Detect which cell encompasses the target text, then output its [X, Y] center coordinate. 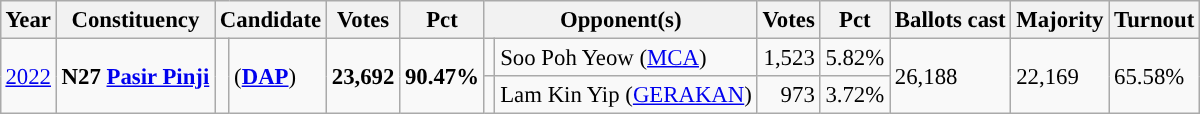
90.47% [442, 76]
65.58% [1154, 76]
Majority [1060, 20]
Candidate [271, 20]
Constituency [135, 20]
Year [28, 20]
1,523 [788, 57]
Ballots cast [950, 20]
Lam Kin Yip (GERAKAN) [626, 95]
Soo Poh Yeow (MCA) [626, 57]
22,169 [1060, 76]
N27 Pasir Pinji [135, 76]
23,692 [362, 76]
2022 [28, 76]
5.82% [854, 57]
26,188 [950, 76]
Turnout [1154, 20]
3.72% [854, 95]
973 [788, 95]
(DAP) [278, 76]
Opponent(s) [620, 20]
